Extract the (x, y) coordinate from the center of the cell holding the provided text.  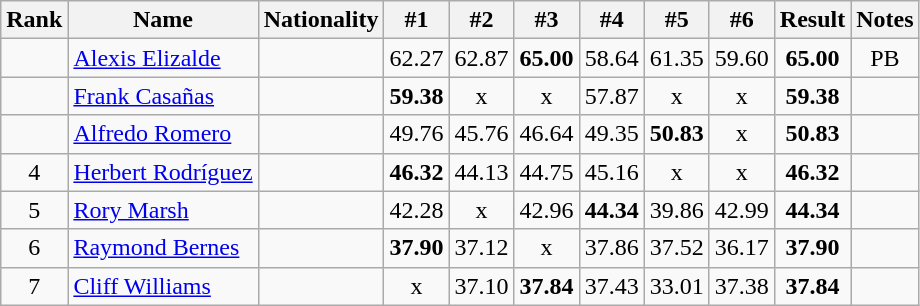
Name (163, 20)
#4 (612, 20)
46.64 (546, 134)
61.35 (676, 58)
Rory Marsh (163, 210)
Result (812, 20)
Alexis Elizalde (163, 58)
#3 (546, 20)
37.52 (676, 248)
#6 (742, 20)
#2 (482, 20)
58.64 (612, 58)
37.38 (742, 286)
42.99 (742, 210)
36.17 (742, 248)
Notes (885, 20)
7 (34, 286)
57.87 (612, 96)
59.60 (742, 58)
37.43 (612, 286)
44.13 (482, 172)
37.86 (612, 248)
33.01 (676, 286)
#5 (676, 20)
44.75 (546, 172)
49.35 (612, 134)
5 (34, 210)
Alfredo Romero (163, 134)
Rank (34, 20)
#1 (416, 20)
6 (34, 248)
Nationality (321, 20)
Herbert Rodríguez (163, 172)
39.86 (676, 210)
62.87 (482, 58)
45.16 (612, 172)
Frank Casañas (163, 96)
45.76 (482, 134)
42.28 (416, 210)
37.12 (482, 248)
4 (34, 172)
49.76 (416, 134)
PB (885, 58)
Cliff Williams (163, 286)
37.10 (482, 286)
62.27 (416, 58)
42.96 (546, 210)
Raymond Bernes (163, 248)
